Return the [X, Y] coordinate for the center point of the cell that contains the specified text.  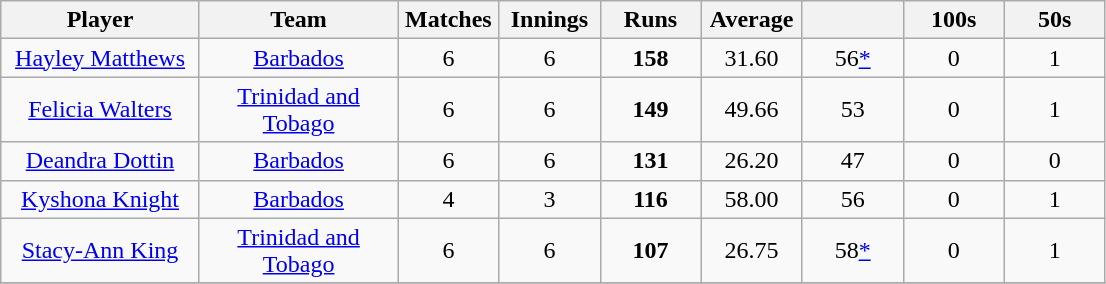
131 [650, 161]
49.66 [752, 110]
31.60 [752, 58]
Runs [650, 20]
56* [852, 58]
Kyshona Knight [100, 199]
100s [954, 20]
149 [650, 110]
Felicia Walters [100, 110]
107 [650, 250]
Innings [550, 20]
Stacy-Ann King [100, 250]
Matches [448, 20]
50s [1054, 20]
4 [448, 199]
58* [852, 250]
Team [298, 20]
3 [550, 199]
158 [650, 58]
Deandra Dottin [100, 161]
Average [752, 20]
Player [100, 20]
116 [650, 199]
53 [852, 110]
Hayley Matthews [100, 58]
26.75 [752, 250]
26.20 [752, 161]
58.00 [752, 199]
56 [852, 199]
47 [852, 161]
